Capture the cell that displays the provided text and extract its [X, Y] central coordinate. 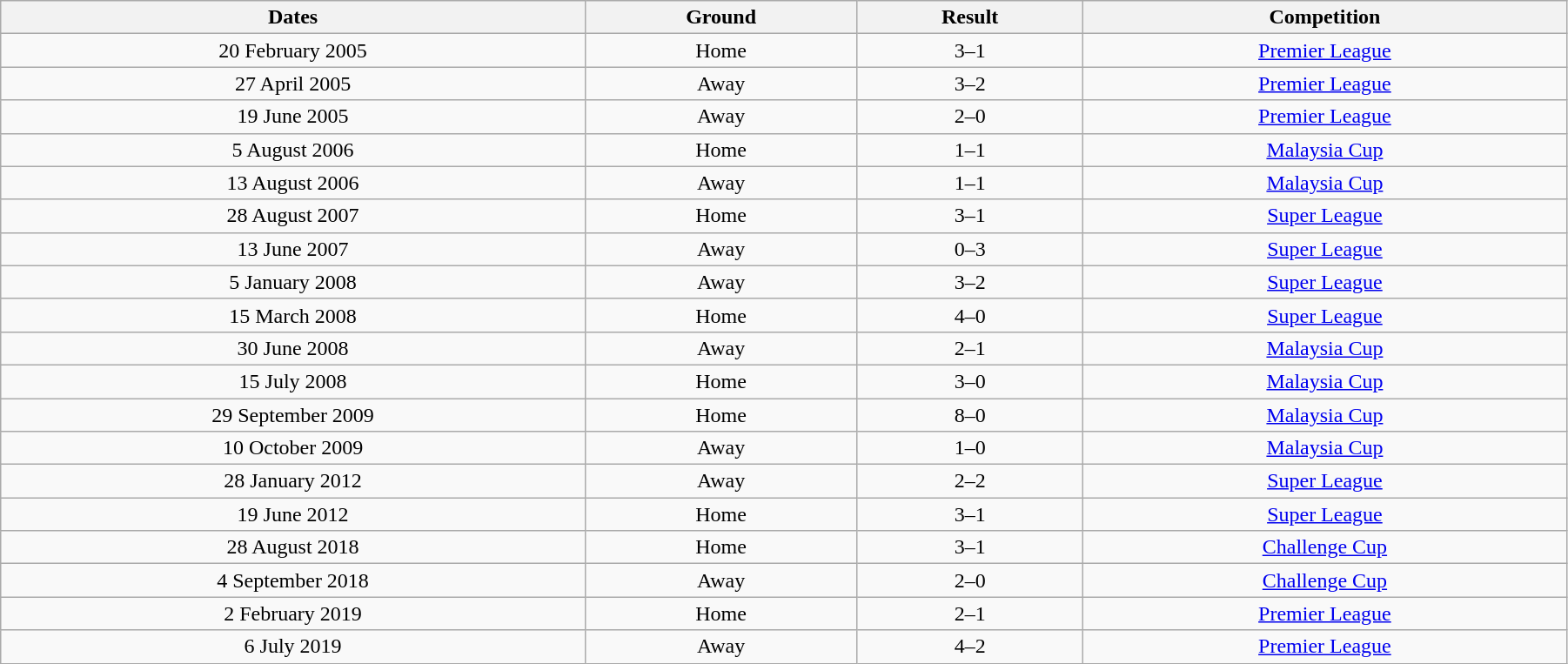
Dates [293, 17]
28 August 2007 [293, 216]
Result [970, 17]
2–2 [970, 481]
13 June 2007 [293, 249]
15 March 2008 [293, 315]
4–0 [970, 315]
13 August 2006 [293, 183]
6 July 2019 [293, 647]
19 June 2005 [293, 117]
3–0 [970, 381]
Ground [720, 17]
19 June 2012 [293, 514]
4–2 [970, 647]
27 April 2005 [293, 84]
20 February 2005 [293, 50]
5 August 2006 [293, 150]
Competition [1324, 17]
0–3 [970, 249]
2 February 2019 [293, 614]
15 July 2008 [293, 381]
8–0 [970, 415]
29 September 2009 [293, 415]
5 January 2008 [293, 282]
28 August 2018 [293, 547]
4 September 2018 [293, 580]
30 June 2008 [293, 348]
28 January 2012 [293, 481]
10 October 2009 [293, 448]
1–0 [970, 448]
